Determine the [x, y] coordinate at the center of the cell enclosing the given text.  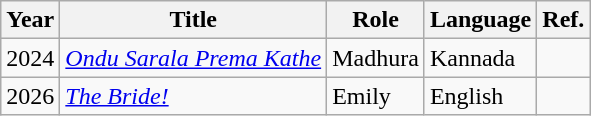
2026 [30, 96]
Language [480, 20]
English [480, 96]
2024 [30, 58]
Emily [376, 96]
Role [376, 20]
Madhura [376, 58]
Ref. [564, 20]
Title [194, 20]
The Bride! [194, 96]
Ondu Sarala Prema Kathe [194, 58]
Year [30, 20]
Kannada [480, 58]
